Scan for the cell matching the given text and deliver its (x, y) coordinate at center. 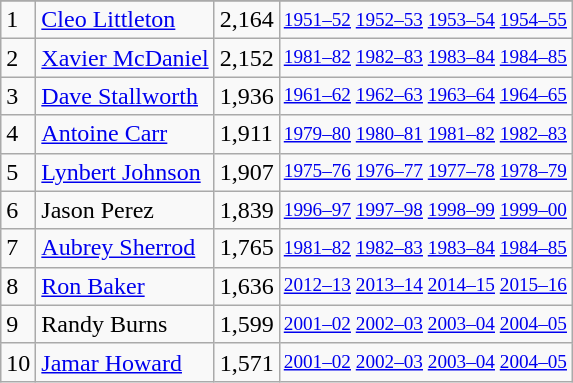
2 (18, 58)
Xavier McDaniel (125, 58)
1,839 (246, 210)
1979–80 1980–81 1981–82 1982–83 (425, 134)
1951–52 1952–53 1953–54 1954–55 (425, 20)
3 (18, 96)
1,571 (246, 362)
1,936 (246, 96)
1 (18, 20)
Jason Perez (125, 210)
4 (18, 134)
6 (18, 210)
1961–62 1962–63 1963–64 1964–65 (425, 96)
2,152 (246, 58)
1996–97 1997–98 1998–99 1999–00 (425, 210)
1,911 (246, 134)
Antoine Carr (125, 134)
8 (18, 286)
Lynbert Johnson (125, 172)
1,907 (246, 172)
Cleo Littleton (125, 20)
1,599 (246, 324)
1,636 (246, 286)
5 (18, 172)
1975–76 1976–77 1977–78 1978–79 (425, 172)
10 (18, 362)
2012–13 2013–14 2014–15 2015–16 (425, 286)
Aubrey Sherrod (125, 248)
9 (18, 324)
2,164 (246, 20)
Dave Stallworth (125, 96)
Jamar Howard (125, 362)
Ron Baker (125, 286)
1,765 (246, 248)
7 (18, 248)
Randy Burns (125, 324)
